Return the (x, y) coordinate for the center point of the cell that contains the specified text.  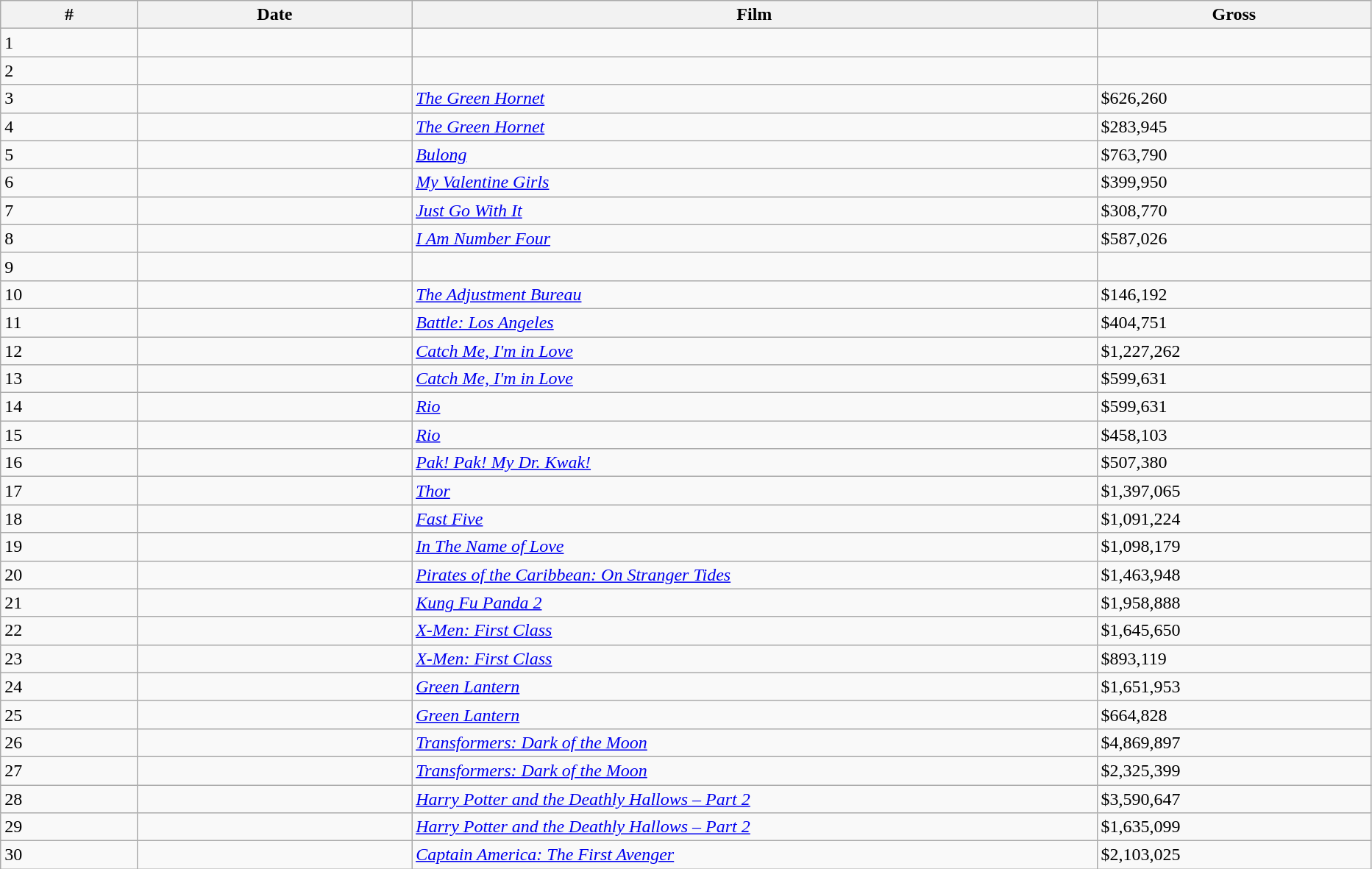
23 (69, 659)
27 (69, 770)
$308,770 (1234, 210)
18 (69, 519)
28 (69, 798)
$404,751 (1234, 322)
$1,463,948 (1234, 575)
$2,103,025 (1234, 855)
In The Name of Love (755, 547)
Date (275, 15)
22 (69, 631)
8 (69, 238)
$4,869,897 (1234, 742)
14 (69, 407)
Bulong (755, 155)
Pak! Pak! My Dr. Kwak! (755, 463)
$763,790 (1234, 155)
20 (69, 575)
7 (69, 210)
16 (69, 463)
26 (69, 742)
10 (69, 294)
Film (755, 15)
Thor (755, 491)
11 (69, 322)
$893,119 (1234, 659)
$587,026 (1234, 238)
$1,958,888 (1234, 603)
19 (69, 547)
Just Go With It (755, 210)
$1,645,650 (1234, 631)
$2,325,399 (1234, 770)
# (69, 15)
24 (69, 687)
$1,098,179 (1234, 547)
$1,397,065 (1234, 491)
17 (69, 491)
Pirates of the Caribbean: On Stranger Tides (755, 575)
15 (69, 435)
30 (69, 855)
$1,091,224 (1234, 519)
12 (69, 351)
25 (69, 714)
$1,227,262 (1234, 351)
4 (69, 127)
$3,590,647 (1234, 798)
$507,380 (1234, 463)
$664,828 (1234, 714)
9 (69, 266)
Gross (1234, 15)
Fast Five (755, 519)
13 (69, 379)
Kung Fu Panda 2 (755, 603)
My Valentine Girls (755, 182)
6 (69, 182)
Captain America: The First Avenger (755, 855)
$626,260 (1234, 99)
$1,651,953 (1234, 687)
The Adjustment Bureau (755, 294)
$146,192 (1234, 294)
21 (69, 603)
3 (69, 99)
$458,103 (1234, 435)
29 (69, 827)
$283,945 (1234, 127)
$399,950 (1234, 182)
Battle: Los Angeles (755, 322)
2 (69, 71)
I Am Number Four (755, 238)
1 (69, 43)
5 (69, 155)
$1,635,099 (1234, 827)
